Locate the cell with the specified text and output its [X, Y] center coordinate. 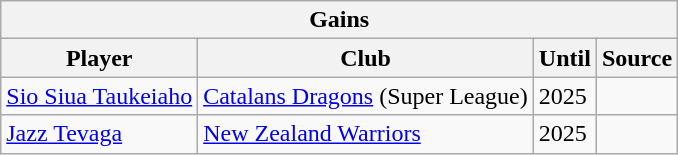
Club [366, 58]
Sio Siua Taukeiaho [100, 96]
Catalans Dragons (Super League) [366, 96]
Until [564, 58]
New Zealand Warriors [366, 134]
Player [100, 58]
Source [636, 58]
Jazz Tevaga [100, 134]
Gains [340, 20]
